Search for the cell housing the specified text and yield its (x, y) center coordinate. 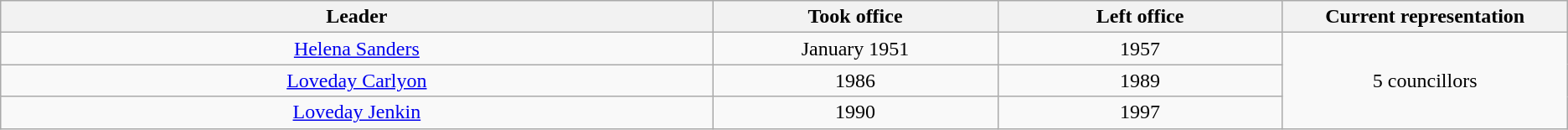
Left office (1140, 17)
Current representation (1425, 17)
Took office (855, 17)
Leader (357, 17)
1957 (1140, 49)
Loveday Jenkin (357, 112)
1986 (855, 81)
1989 (1140, 81)
1990 (855, 112)
Loveday Carlyon (357, 81)
January 1951 (855, 49)
Helena Sanders (357, 49)
1997 (1140, 112)
5 councillors (1425, 81)
